Pinpoint the cell where the given text exists, returning its (X, Y) midpoint coordinate. 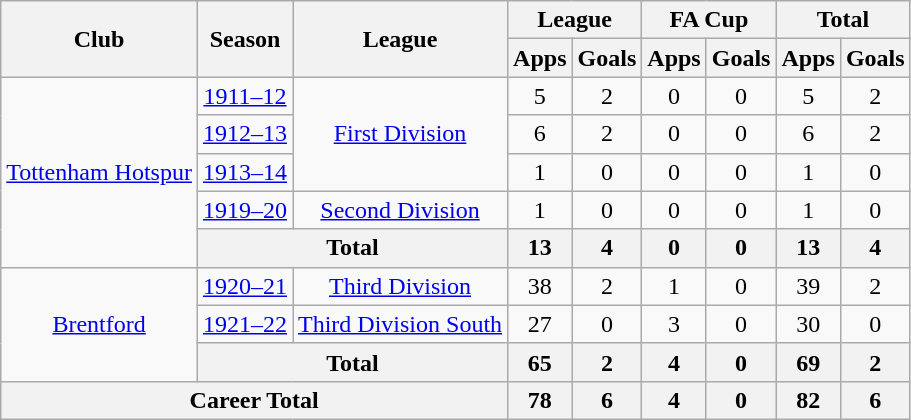
First Division (400, 134)
Brentford (100, 324)
1921–22 (244, 324)
78 (540, 400)
Season (244, 39)
Club (100, 39)
FA Cup (709, 20)
1912–13 (244, 134)
1911–12 (244, 96)
1913–14 (244, 172)
39 (808, 286)
27 (540, 324)
65 (540, 362)
Third Division South (400, 324)
69 (808, 362)
Second Division (400, 210)
Tottenham Hotspur (100, 172)
1919–20 (244, 210)
Career Total (254, 400)
30 (808, 324)
3 (674, 324)
82 (808, 400)
1920–21 (244, 286)
38 (540, 286)
Third Division (400, 286)
